From the cell containing the given text, extract its center point as [X, Y] coordinate. 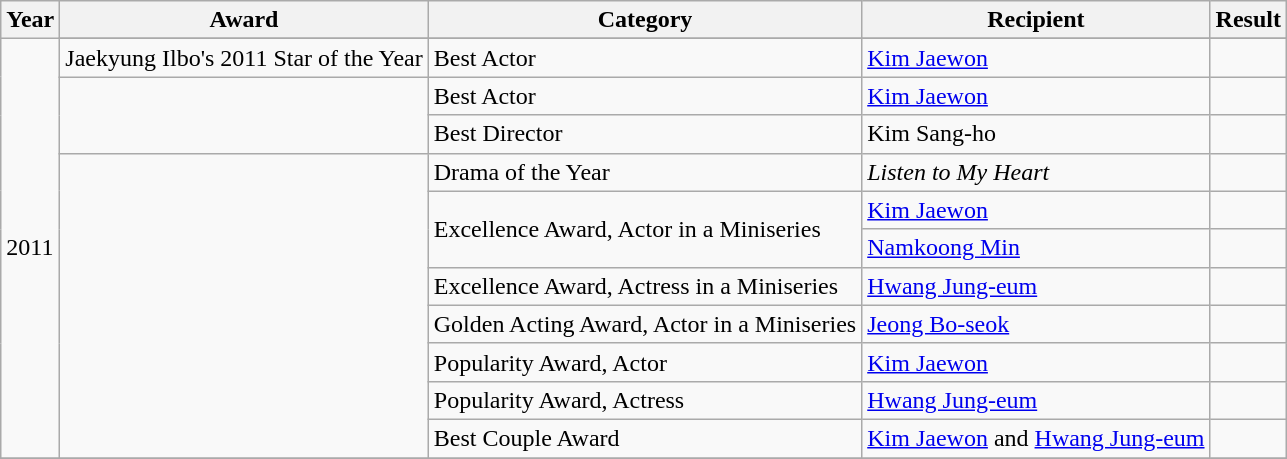
Drama of the Year [644, 172]
Award [244, 20]
Listen to My Heart [1036, 172]
Golden Acting Award, Actor in a Miniseries [644, 324]
Popularity Award, Actress [644, 400]
Kim Jaewon and Hwang Jung-eum [1036, 438]
Year [30, 20]
Jaekyung Ilbo's 2011 Star of the Year [244, 58]
Kim Sang-ho [1036, 134]
Excellence Award, Actress in a Miniseries [644, 286]
Excellence Award, Actor in a Miniseries [644, 229]
Popularity Award, Actor [644, 362]
2011 [30, 248]
Namkoong Min [1036, 248]
Best Couple Award [644, 438]
Recipient [1036, 20]
Result [1248, 20]
Jeong Bo-seok [1036, 324]
Best Director [644, 134]
Category [644, 20]
